From the cell containing the given text, extract its center point as (X, Y) coordinate. 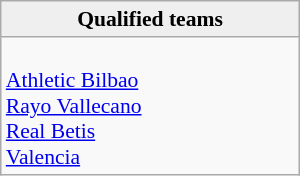
Qualified teams (150, 19)
Athletic Bilbao Rayo Vallecano Real Betis Valencia (150, 106)
